Provide the [x, y] coordinate of the cell's center where the given text is located.  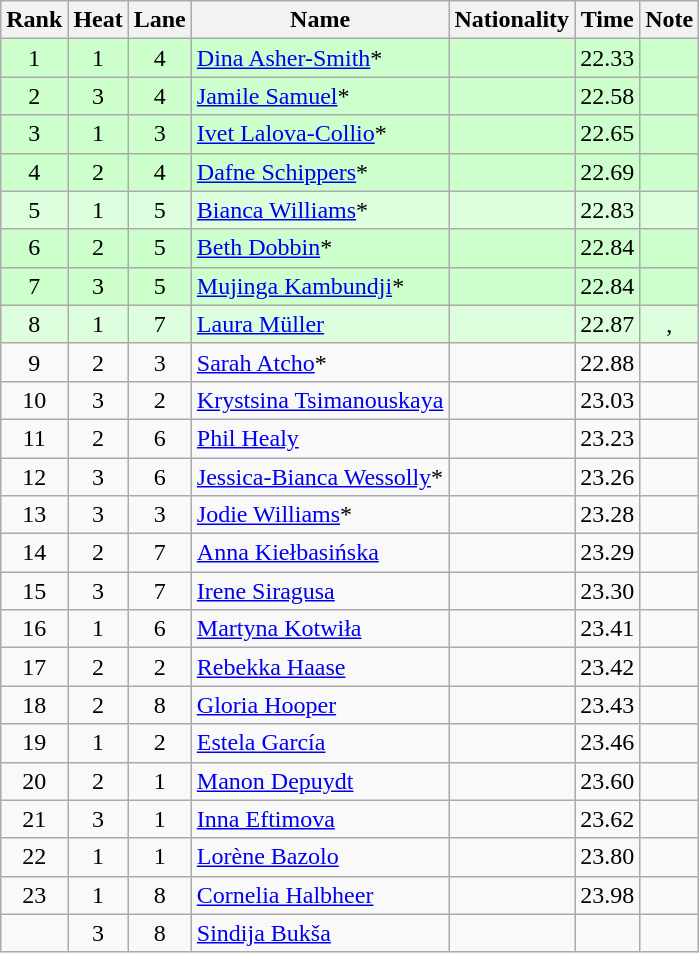
Rank [34, 20]
Rebekka Haase [320, 667]
Gloria Hooper [320, 705]
22 [34, 857]
23.03 [608, 400]
22.88 [608, 362]
22.69 [608, 172]
Nationality [512, 20]
22.58 [608, 96]
15 [34, 591]
23.42 [608, 667]
20 [34, 781]
12 [34, 477]
9 [34, 362]
16 [34, 629]
Jodie Williams* [320, 515]
Cornelia Halbheer [320, 895]
Manon Depuydt [320, 781]
Lorène Bazolo [320, 857]
Jessica-Bianca Wessolly* [320, 477]
23.60 [608, 781]
22.87 [608, 324]
, [670, 324]
23.26 [608, 477]
Ivet Lalova-Collio* [320, 134]
Time [608, 20]
23 [34, 895]
Estela García [320, 743]
Irene Siragusa [320, 591]
Laura Müller [320, 324]
23.46 [608, 743]
Martyna Kotwiła [320, 629]
17 [34, 667]
Krystsina Tsimanouskaya [320, 400]
23.80 [608, 857]
Sarah Atcho* [320, 362]
23.41 [608, 629]
Note [670, 20]
13 [34, 515]
Dina Asher-Smith* [320, 58]
Phil Healy [320, 438]
Inna Eftimova [320, 819]
23.30 [608, 591]
22.33 [608, 58]
23.29 [608, 553]
22.65 [608, 134]
Lane [160, 20]
10 [34, 400]
Heat [98, 20]
11 [34, 438]
Bianca Williams* [320, 210]
14 [34, 553]
Mujinga Kambundji* [320, 286]
Anna Kiełbasińska [320, 553]
22.83 [608, 210]
Beth Dobbin* [320, 248]
19 [34, 743]
23.23 [608, 438]
Name [320, 20]
18 [34, 705]
23.62 [608, 819]
Sindija Bukša [320, 933]
23.43 [608, 705]
21 [34, 819]
23.28 [608, 515]
Jamile Samuel* [320, 96]
Dafne Schippers* [320, 172]
23.98 [608, 895]
